Scan for the cell matching the given text and deliver its (x, y) coordinate at center. 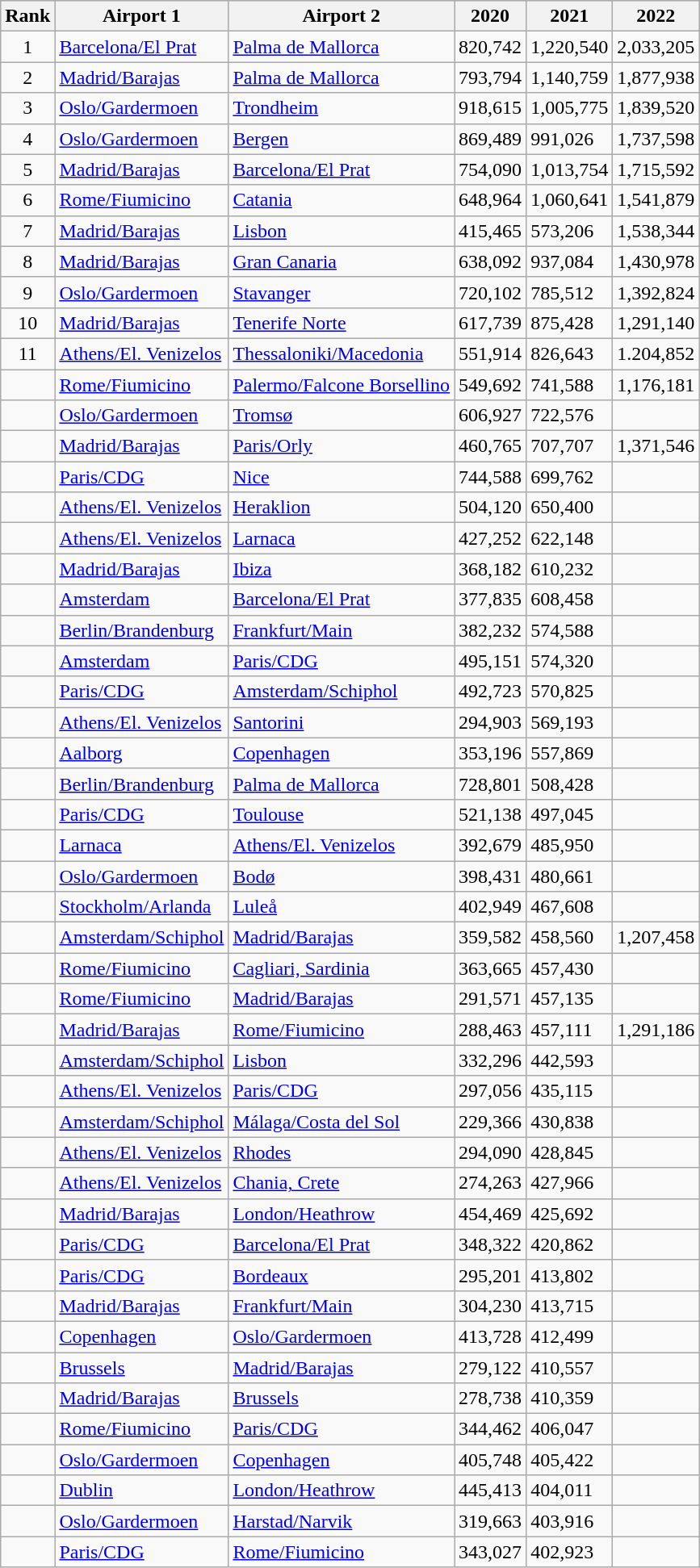
Tenerife Norte (342, 323)
Stockholm/Arlanda (142, 907)
1.204,852 (656, 353)
Chania, Crete (342, 1183)
343,027 (491, 1552)
8 (27, 261)
406,047 (570, 1429)
Airport 2 (342, 16)
294,090 (491, 1152)
Bodø (342, 876)
Santorini (342, 722)
480,661 (570, 876)
392,679 (491, 845)
412,499 (570, 1336)
348,322 (491, 1244)
Cagliari, Sardinia (342, 968)
497,045 (570, 814)
403,916 (570, 1521)
363,665 (491, 968)
937,084 (570, 261)
398,431 (491, 876)
991,026 (570, 139)
9 (27, 292)
279,122 (491, 1368)
918,615 (491, 108)
707,707 (570, 446)
402,923 (570, 1552)
457,135 (570, 999)
229,366 (491, 1122)
1,013,754 (570, 169)
445,413 (491, 1491)
1,541,879 (656, 200)
Rhodes (342, 1152)
404,011 (570, 1491)
Málaga/Costa del Sol (342, 1122)
573,206 (570, 231)
458,560 (570, 938)
413,802 (570, 1275)
793,794 (491, 77)
435,115 (570, 1091)
492,723 (491, 692)
Heraklion (342, 508)
1,291,186 (656, 1030)
427,252 (491, 538)
Bergen (342, 139)
428,845 (570, 1152)
574,320 (570, 661)
1,005,775 (570, 108)
485,950 (570, 845)
402,949 (491, 907)
650,400 (570, 508)
405,748 (491, 1460)
875,428 (570, 323)
297,056 (491, 1091)
2022 (656, 16)
377,835 (491, 600)
1,371,546 (656, 446)
1,839,520 (656, 108)
1 (27, 47)
11 (27, 353)
754,090 (491, 169)
368,182 (491, 569)
610,232 (570, 569)
1,207,458 (656, 938)
288,463 (491, 1030)
359,582 (491, 938)
6 (27, 200)
442,593 (570, 1060)
504,120 (491, 508)
278,738 (491, 1399)
2,033,205 (656, 47)
427,966 (570, 1183)
699,762 (570, 477)
Catania (342, 200)
1,737,598 (656, 139)
574,588 (570, 630)
869,489 (491, 139)
415,465 (491, 231)
785,512 (570, 292)
Paris/Orly (342, 446)
551,914 (491, 353)
722,576 (570, 416)
617,739 (491, 323)
319,663 (491, 1521)
425,692 (570, 1214)
10 (27, 323)
1,291,140 (656, 323)
1,715,592 (656, 169)
Ibiza (342, 569)
3 (27, 108)
382,232 (491, 630)
304,230 (491, 1306)
826,643 (570, 353)
Thessaloniki/Macedonia (342, 353)
420,862 (570, 1244)
467,608 (570, 907)
405,422 (570, 1460)
570,825 (570, 692)
Palermo/Falcone Borsellino (342, 385)
Rank (27, 16)
Gran Canaria (342, 261)
1,392,824 (656, 292)
1,220,540 (570, 47)
549,692 (491, 385)
1,060,641 (570, 200)
295,201 (491, 1275)
413,728 (491, 1336)
606,927 (491, 416)
2020 (491, 16)
Bordeaux (342, 1275)
648,964 (491, 200)
Harstad/Narvik (342, 1521)
344,462 (491, 1429)
294,903 (491, 722)
332,296 (491, 1060)
Trondheim (342, 108)
410,359 (570, 1399)
454,469 (491, 1214)
1,430,978 (656, 261)
2 (27, 77)
622,148 (570, 538)
1,538,344 (656, 231)
413,715 (570, 1306)
Dublin (142, 1491)
508,428 (570, 784)
741,588 (570, 385)
291,571 (491, 999)
410,557 (570, 1368)
495,151 (491, 661)
5 (27, 169)
728,801 (491, 784)
1,140,759 (570, 77)
521,138 (491, 814)
Toulouse (342, 814)
353,196 (491, 753)
Aalborg (142, 753)
720,102 (491, 292)
457,430 (570, 968)
4 (27, 139)
1,877,938 (656, 77)
7 (27, 231)
Airport 1 (142, 16)
Nice (342, 477)
1,176,181 (656, 385)
638,092 (491, 261)
274,263 (491, 1183)
460,765 (491, 446)
430,838 (570, 1122)
569,193 (570, 722)
608,458 (570, 600)
Luleå (342, 907)
2021 (570, 16)
557,869 (570, 753)
744,588 (491, 477)
Stavanger (342, 292)
457,111 (570, 1030)
820,742 (491, 47)
Tromsø (342, 416)
